Capture the cell that displays the provided text and extract its [x, y] central coordinate. 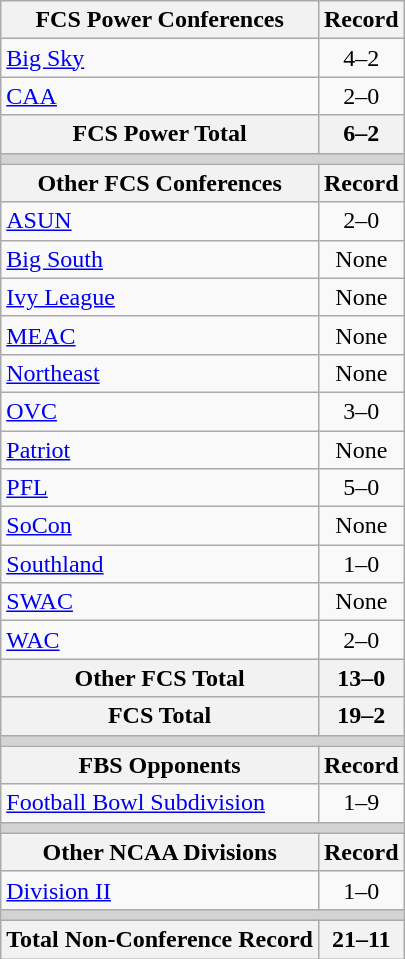
19–2 [361, 716]
Total Non-Conference Record [160, 939]
Northeast [160, 373]
CAA [160, 96]
OVC [160, 411]
21–11 [361, 939]
Other FCS Conferences [160, 183]
Other NCAA Divisions [160, 852]
Ivy League [160, 297]
6–2 [361, 134]
FCS Power Total [160, 134]
ASUN [160, 221]
MEAC [160, 335]
Big Sky [160, 58]
Big South [160, 259]
FBS Opponents [160, 765]
3–0 [361, 411]
Division II [160, 890]
Patriot [160, 449]
SoCon [160, 526]
5–0 [361, 488]
1–9 [361, 803]
4–2 [361, 58]
PFL [160, 488]
Southland [160, 564]
Football Bowl Subdivision [160, 803]
SWAC [160, 602]
13–0 [361, 678]
FCS Power Conferences [160, 20]
Other FCS Total [160, 678]
WAC [160, 640]
FCS Total [160, 716]
